Return the (x, y) coordinate for the center point of the cell that contains the specified text.  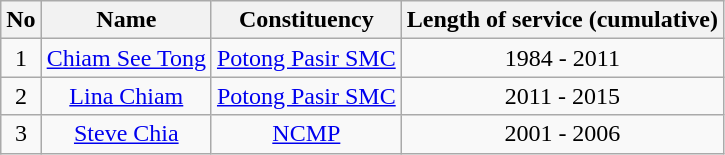
1984 - 2011 (562, 58)
1 (21, 58)
Constituency (306, 20)
2011 - 2015 (562, 96)
3 (21, 134)
Name (126, 20)
Steve Chia (126, 134)
Length of service (cumulative) (562, 20)
Chiam See Tong (126, 58)
No (21, 20)
2 (21, 96)
2001 - 2006 (562, 134)
NCMP (306, 134)
Lina Chiam (126, 96)
